Detect which cell encompasses the target text, then output its [x, y] center coordinate. 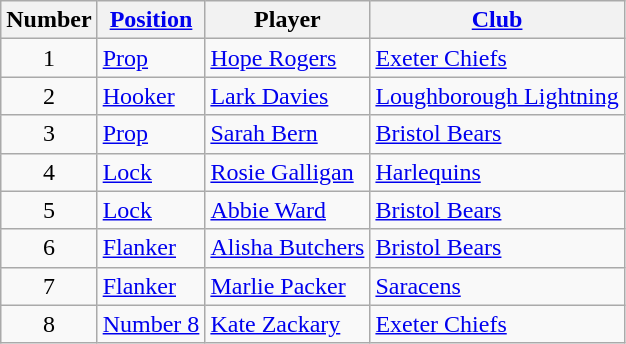
Player [288, 20]
Number 8 [151, 324]
Kate Zackary [288, 324]
5 [49, 210]
1 [49, 58]
7 [49, 286]
Harlequins [497, 172]
8 [49, 324]
Position [151, 20]
Abbie Ward [288, 210]
Hope Rogers [288, 58]
Marlie Packer [288, 286]
Saracens [497, 286]
Number [49, 20]
Club [497, 20]
Rosie Galligan [288, 172]
Sarah Bern [288, 134]
Lark Davies [288, 96]
3 [49, 134]
Alisha Butchers [288, 248]
6 [49, 248]
2 [49, 96]
Loughborough Lightning [497, 96]
Hooker [151, 96]
4 [49, 172]
